Detect which cell encompasses the target text, then output its (X, Y) center coordinate. 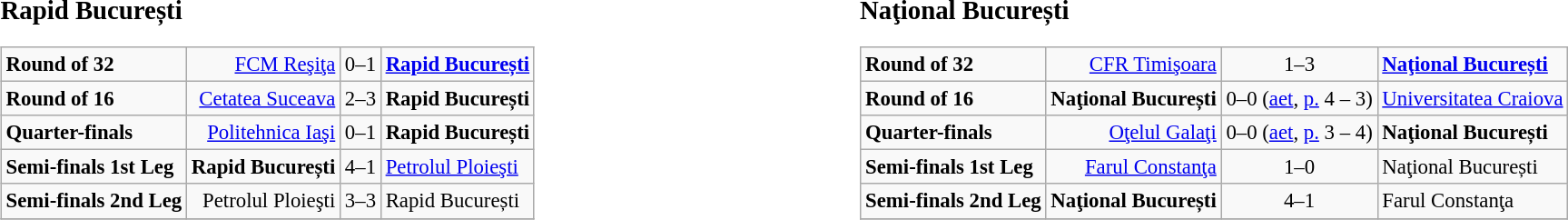
2–3 (361, 99)
1–0 (1299, 167)
Cetatea Suceava (263, 99)
Politehnica Iaşi (263, 133)
Oţelul Galaţi (1133, 133)
0–0 (aet, p. 3 – 4) (1299, 133)
0–0 (aet, p. 4 – 3) (1299, 99)
Universitatea Craiova (1473, 99)
1–3 (1299, 65)
FCM Reşiţa (263, 65)
3–3 (361, 201)
CFR Timişoara (1133, 65)
